Find where the given text appears and provide that cell's center as [X, Y] coordinate. 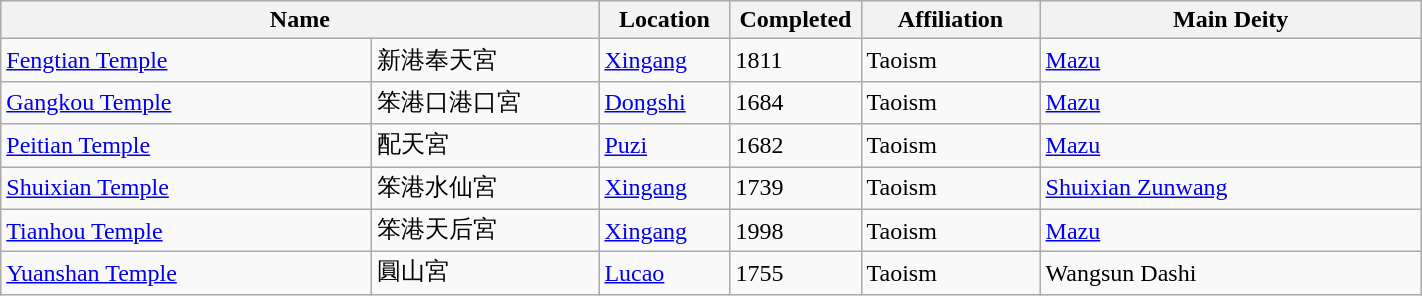
1684 [796, 102]
1811 [796, 60]
1682 [796, 146]
圓山宮 [486, 274]
Dongshi [664, 102]
1998 [796, 230]
新港奉天宮 [486, 60]
Tianhou Temple [186, 230]
Yuanshan Temple [186, 274]
Peitian Temple [186, 146]
笨港水仙宮 [486, 188]
1755 [796, 274]
Affiliation [950, 20]
笨港天后宮 [486, 230]
笨港口港口宮 [486, 102]
Shuixian Temple [186, 188]
Main Deity [1230, 20]
1739 [796, 188]
Puzi [664, 146]
Lucao [664, 274]
Gangkou Temple [186, 102]
Fengtian Temple [186, 60]
Wangsun Dashi [1230, 274]
Name [300, 20]
Location [664, 20]
Completed [796, 20]
Shuixian Zunwang [1230, 188]
配天宮 [486, 146]
